Pinpoint the cell where the given text exists, returning its [X, Y] midpoint coordinate. 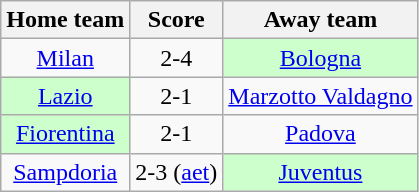
Juventus [320, 172]
Marzotto Valdagno [320, 96]
Milan [66, 58]
Score [176, 20]
Home team [66, 20]
Away team [320, 20]
Bologna [320, 58]
Sampdoria [66, 172]
2-3 (aet) [176, 172]
Fiorentina [66, 134]
Lazio [66, 96]
2-4 [176, 58]
Padova [320, 134]
